For the text-containing cell, return its midpoint in (X, Y) coordinate format. 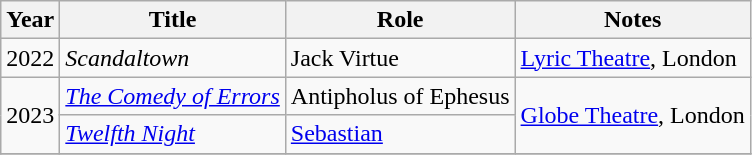
Lyric Theatre, London (632, 58)
The Comedy of Errors (173, 96)
Scandaltown (173, 58)
Sebastian (400, 134)
Globe Theatre, London (632, 115)
Antipholus of Ephesus (400, 96)
Notes (632, 20)
Jack Virtue (400, 58)
2023 (30, 115)
Twelfth Night (173, 134)
Year (30, 20)
Title (173, 20)
Role (400, 20)
2022 (30, 58)
